From the cell containing the given text, extract its center point as [x, y] coordinate. 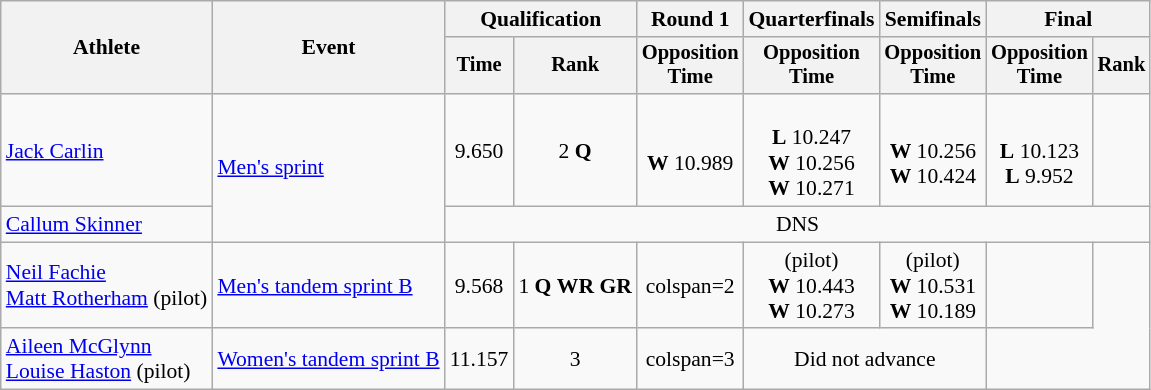
DNS [798, 225]
colspan=2 [690, 286]
9.650 [480, 150]
W 10.989 [690, 150]
Qualification [541, 19]
(pilot) W 10.531 W 10.189 [934, 286]
Men's sprint [328, 168]
colspan=3 [690, 360]
(pilot) W 10.443 W 10.273 [811, 286]
Quarterfinals [811, 19]
Final [1068, 19]
11.157 [480, 360]
Athlete [107, 48]
Neil FachieMatt Rotherham (pilot) [107, 286]
1 Q WR GR [575, 286]
2 Q [575, 150]
Callum Skinner [107, 225]
W 10.256 W 10.424 [934, 150]
Jack Carlin [107, 150]
Event [328, 48]
3 [575, 360]
Did not advance [864, 360]
Women's tandem sprint B [328, 360]
Semifinals [934, 19]
L 10.123 L 9.952 [1040, 150]
Men's tandem sprint B [328, 286]
Aileen McGlynnLouise Haston (pilot) [107, 360]
L 10.247 W 10.256 W 10.271 [811, 150]
Time [480, 66]
Round 1 [690, 19]
9.568 [480, 286]
